Find where the given text appears and provide that cell's center as (x, y) coordinate. 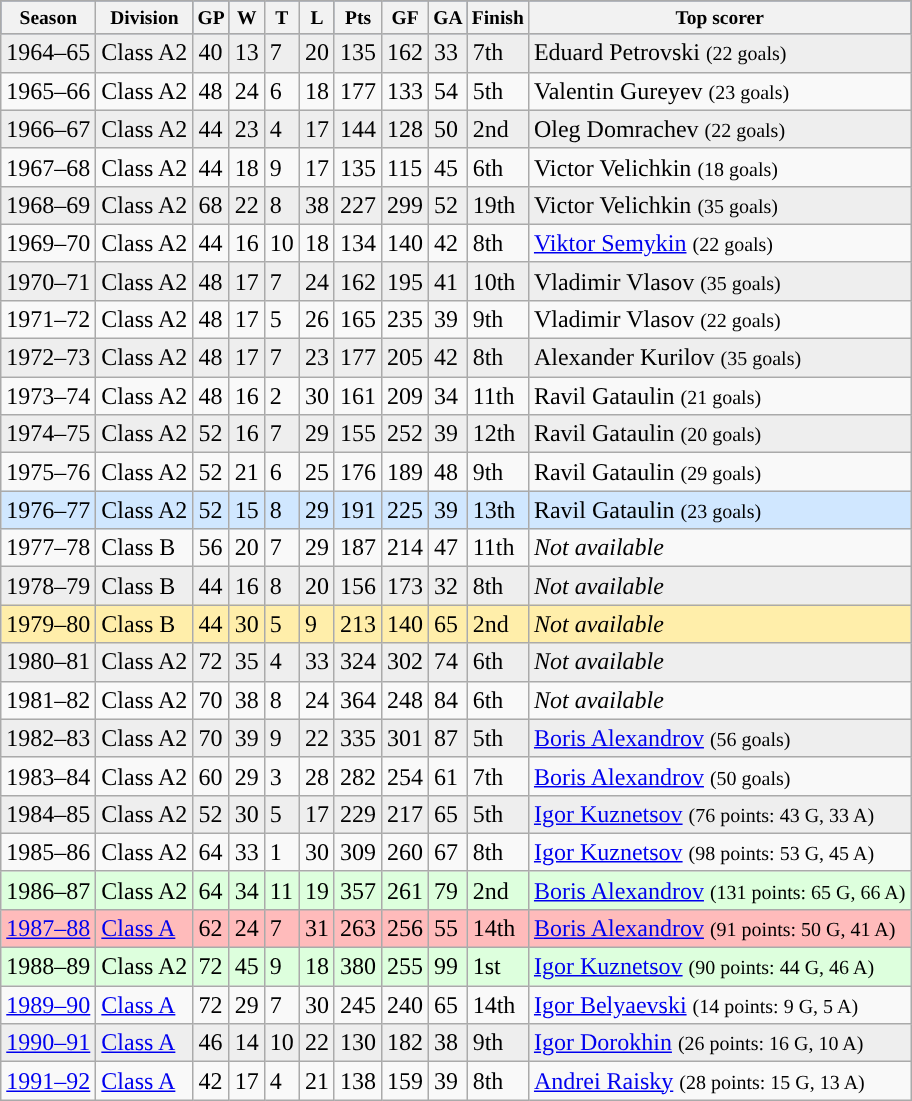
144 (358, 129)
54 (448, 91)
T (282, 18)
68 (211, 205)
195 (406, 281)
41 (448, 281)
Boris Alexandrov (50 goals) (720, 776)
1982–83 (48, 738)
84 (448, 700)
Season (48, 18)
13th (498, 510)
324 (358, 662)
173 (406, 586)
1976–77 (48, 510)
255 (406, 967)
Ravil Gataulin (20 goals) (720, 434)
309 (358, 852)
1988–89 (48, 967)
115 (406, 167)
26 (316, 319)
302 (406, 662)
1969–70 (48, 243)
214 (406, 548)
182 (406, 1043)
161 (358, 396)
Andrei Raisky (28 points: 15 G, 13 A) (720, 1081)
74 (448, 662)
Boris Alexandrov (56 goals) (720, 738)
15 (246, 510)
1973–74 (48, 396)
217 (406, 814)
252 (406, 434)
47 (448, 548)
1977–78 (48, 548)
67 (448, 852)
213 (358, 624)
35 (246, 662)
1964–65 (48, 53)
GP (211, 18)
1979–80 (48, 624)
205 (406, 358)
191 (358, 510)
1983–84 (48, 776)
GA (448, 18)
1984–85 (48, 814)
189 (406, 472)
1981–82 (48, 700)
1986–87 (48, 890)
L (316, 18)
1968–69 (48, 205)
134 (358, 243)
Igor Kuznetsov (90 points: 44 G, 46 A) (720, 967)
165 (358, 319)
99 (448, 967)
25 (316, 472)
176 (358, 472)
Division (144, 18)
225 (406, 510)
1970–71 (48, 281)
Ravil Gataulin (29 goals) (720, 472)
1967–68 (48, 167)
46 (211, 1043)
1987–88 (48, 928)
1974–75 (48, 434)
2 (282, 396)
159 (406, 1081)
Igor Dorokhin (26 points: 16 G, 10 A) (720, 1043)
1975–76 (48, 472)
128 (406, 129)
40 (211, 53)
Boris Alexandrov (131 points: 65 G, 66 A) (720, 890)
87 (448, 738)
248 (406, 700)
245 (358, 1005)
61 (448, 776)
Oleg Domrachev (22 goals) (720, 129)
Victor Velichkin (18 goals) (720, 167)
130 (358, 1043)
31 (316, 928)
11 (282, 890)
254 (406, 776)
13 (246, 53)
Viktor Semykin (22 goals) (720, 243)
19th (498, 205)
62 (211, 928)
55 (448, 928)
1991–92 (48, 1081)
Valentin Gureyev (23 goals) (720, 91)
14 (246, 1043)
301 (406, 738)
60 (211, 776)
1985–86 (48, 852)
10th (498, 281)
Igor Kuznetsov (76 points: 43 G, 33 A) (720, 814)
282 (358, 776)
W (246, 18)
380 (358, 967)
50 (448, 129)
Igor Belyaevski (14 points: 9 G, 5 A) (720, 1005)
229 (358, 814)
1st (498, 967)
56 (211, 548)
32 (448, 586)
261 (406, 890)
133 (406, 91)
Vladimir Vlasov (22 goals) (720, 319)
357 (358, 890)
1972–73 (48, 358)
138 (358, 1081)
Alexander Kurilov (35 goals) (720, 358)
235 (406, 319)
260 (406, 852)
1 (282, 852)
1989–90 (48, 1005)
GF (406, 18)
Ravil Gataulin (21 goals) (720, 396)
155 (358, 434)
Eduard Petrovski (22 goals) (720, 53)
156 (358, 586)
1990–91 (48, 1043)
79 (448, 890)
Ravil Gataulin (23 goals) (720, 510)
1966–67 (48, 129)
240 (406, 1005)
Victor Velichkin (35 goals) (720, 205)
12th (498, 434)
Pts (358, 18)
299 (406, 205)
Top scorer (720, 18)
364 (358, 700)
Boris Alexandrov (91 points: 50 G, 41 A) (720, 928)
335 (358, 738)
1971–72 (48, 319)
3 (282, 776)
256 (406, 928)
Igor Kuznetsov (98 points: 53 G, 45 A) (720, 852)
1965–66 (48, 91)
Finish (498, 18)
28 (316, 776)
1980–81 (48, 662)
187 (358, 548)
263 (358, 928)
19 (316, 890)
227 (358, 205)
1978–79 (48, 586)
Vladimir Vlasov (35 goals) (720, 281)
209 (406, 396)
